Locate the cell with the specified text and output its [x, y] center coordinate. 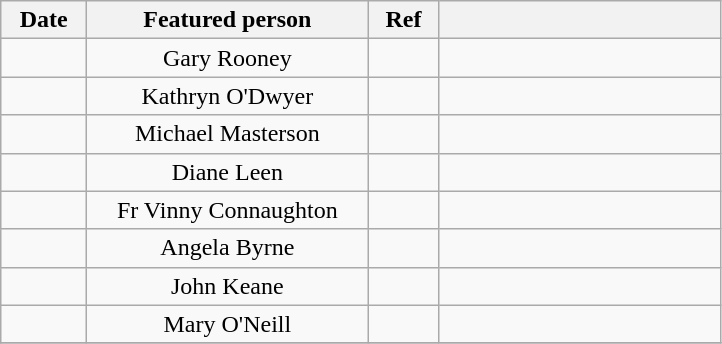
Ref [404, 20]
Fr Vinny Connaughton [228, 210]
Gary Rooney [228, 58]
Diane Leen [228, 172]
Angela Byrne [228, 248]
Featured person [228, 20]
Date [44, 20]
Mary O'Neill [228, 324]
John Keane [228, 286]
Michael Masterson [228, 134]
Kathryn O'Dwyer [228, 96]
